For the text-containing cell, return its midpoint in (X, Y) coordinate format. 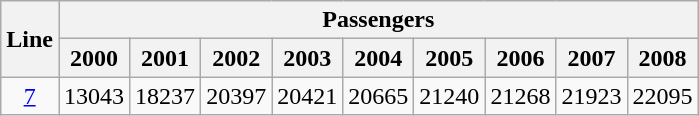
2007 (592, 58)
20421 (308, 96)
2006 (520, 58)
20397 (236, 96)
2002 (236, 58)
2000 (94, 58)
7 (30, 96)
2001 (166, 58)
18237 (166, 96)
Line (30, 39)
2004 (378, 58)
2003 (308, 58)
13043 (94, 96)
Passengers (378, 20)
2008 (662, 58)
20665 (378, 96)
2005 (450, 58)
21268 (520, 96)
22095 (662, 96)
21923 (592, 96)
21240 (450, 96)
